From the cell containing the given text, extract its center point as [X, Y] coordinate. 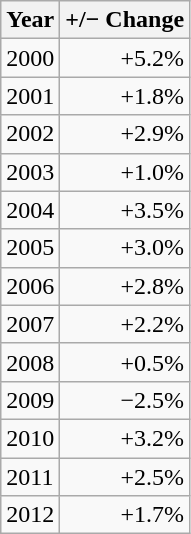
+0.5% [125, 362]
+1.8% [125, 96]
Year [30, 20]
2003 [30, 172]
+3.2% [125, 438]
+3.0% [125, 248]
2012 [30, 515]
+2.9% [125, 134]
+2.8% [125, 286]
+3.5% [125, 210]
2011 [30, 477]
2002 [30, 134]
2009 [30, 400]
2010 [30, 438]
2000 [30, 58]
−2.5% [125, 400]
+2.5% [125, 477]
2007 [30, 324]
+/− Change [125, 20]
2004 [30, 210]
+5.2% [125, 58]
+2.2% [125, 324]
2001 [30, 96]
+1.0% [125, 172]
2005 [30, 248]
2008 [30, 362]
2006 [30, 286]
+1.7% [125, 515]
